Find where the given text appears and provide that cell's center as [x, y] coordinate. 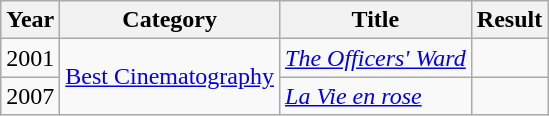
La Vie en rose [376, 96]
Result [509, 20]
2007 [30, 96]
Year [30, 20]
Best Cinematography [170, 77]
2001 [30, 58]
Category [170, 20]
Title [376, 20]
The Officers' Ward [376, 58]
